Provide the (X, Y) coordinate of the cell's center where the given text is located.  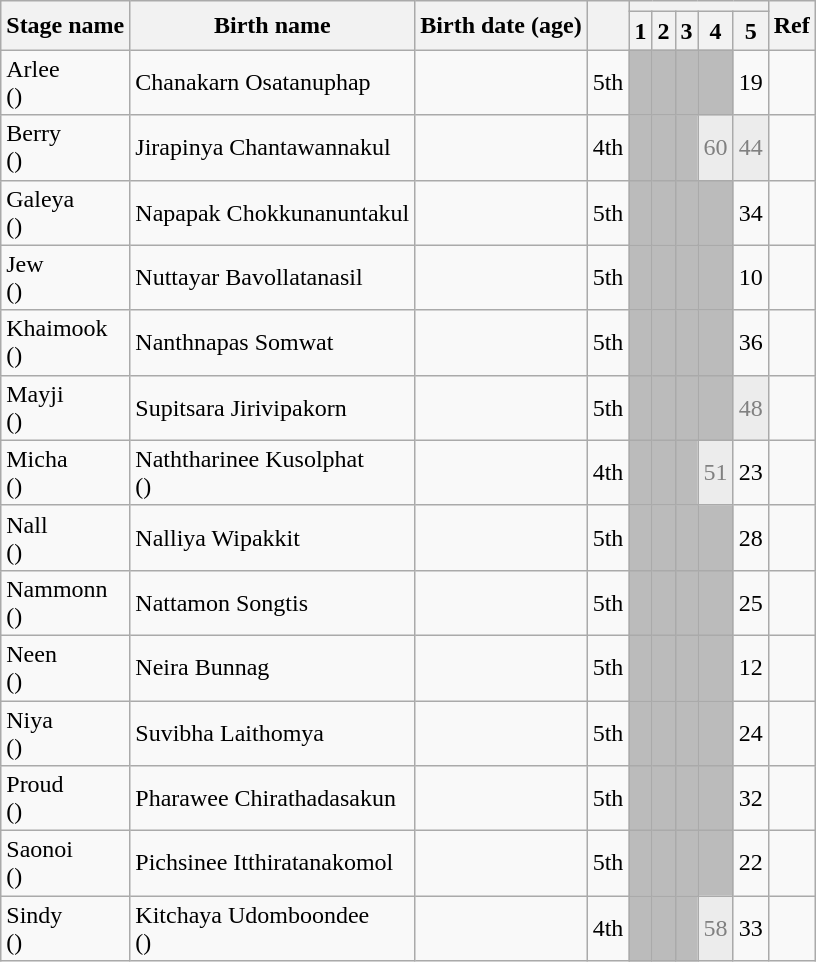
Chanakarn Osatanuphap (272, 82)
Pharawee Chirathadasakun (272, 798)
19 (750, 82)
10 (750, 278)
58 (716, 928)
Suvibha Laithomya (272, 732)
60 (716, 148)
22 (750, 864)
2 (664, 31)
Neen() (66, 668)
48 (750, 408)
Nalliya Wipakkit (272, 538)
Supitsara Jirivipakorn (272, 408)
25 (750, 602)
Jew() (66, 278)
23 (750, 472)
Arlee() (66, 82)
24 (750, 732)
Nuttayar Bavollatanasil (272, 278)
Proud() (66, 798)
1 (640, 31)
Galeya() (66, 212)
Nammonn() (66, 602)
Nattamon Songtis (272, 602)
Nall() (66, 538)
Ref (792, 26)
Niya() (66, 732)
Sindy() (66, 928)
44 (750, 148)
Saonoi() (66, 864)
32 (750, 798)
Nanthnapas Somwat (272, 342)
Neira Bunnag (272, 668)
Jirapinya Chantawannakul (272, 148)
Naththarinee Kusolphat() (272, 472)
51 (716, 472)
Berry() (66, 148)
36 (750, 342)
Napapak Chokkunanuntakul (272, 212)
4 (716, 31)
3 (686, 31)
Khaimook() (66, 342)
Mayji() (66, 408)
12 (750, 668)
Pichsinee Itthiratanakomol (272, 864)
Stage name (66, 26)
28 (750, 538)
Kitchaya Udomboondee() (272, 928)
33 (750, 928)
Birth date (age) (501, 26)
5 (750, 31)
34 (750, 212)
Birth name (272, 26)
Micha() (66, 472)
